For the text-containing cell, return its midpoint in [X, Y] coordinate format. 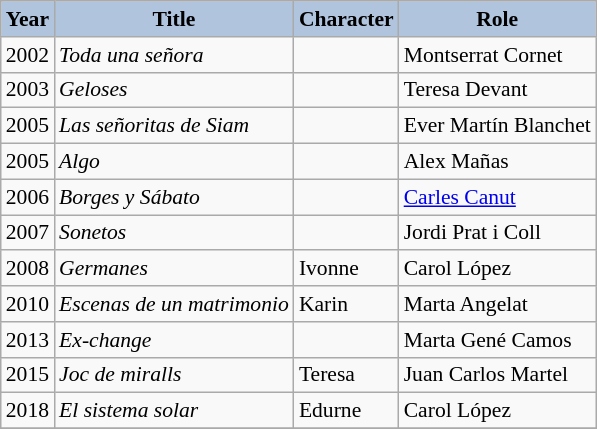
El sistema solar [174, 411]
Germanes [174, 269]
Ex-change [174, 340]
Juan Carlos Martel [498, 375]
Role [498, 19]
2013 [28, 340]
Ever Martín Blanchet [498, 126]
Sonetos [174, 233]
2002 [28, 55]
2007 [28, 233]
Jordi Prat i Coll [498, 233]
Geloses [174, 90]
Marta Gené Camos [498, 340]
Teresa Devant [498, 90]
Year [28, 19]
Alex Mañas [498, 162]
2010 [28, 304]
Toda una señora [174, 55]
2006 [28, 197]
Joc de miralls [174, 375]
Ivonne [346, 269]
2003 [28, 90]
Carles Canut [498, 197]
Algo [174, 162]
Title [174, 19]
Borges y Sábato [174, 197]
Las señoritas de Siam [174, 126]
Escenas de un matrimonio [174, 304]
2008 [28, 269]
Character [346, 19]
Marta Angelat [498, 304]
Karin [346, 304]
2015 [28, 375]
Montserrat Cornet [498, 55]
2018 [28, 411]
Edurne [346, 411]
Teresa [346, 375]
